Determine the (x, y) coordinate at the center of the cell enclosing the given text.  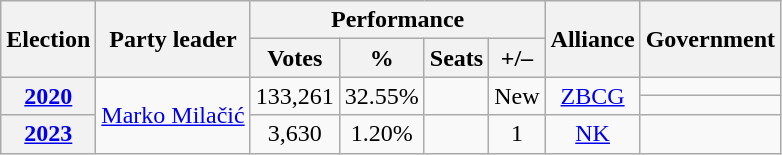
New (517, 96)
1 (517, 134)
NK (592, 134)
Marko Milačić (173, 115)
Seats (456, 58)
133,261 (294, 96)
Party leader (173, 39)
Votes (294, 58)
1.20% (382, 134)
2020 (48, 96)
Government (710, 39)
ZBCG (592, 96)
Performance (398, 20)
3,630 (294, 134)
% (382, 58)
2023 (48, 134)
Election (48, 39)
Alliance (592, 39)
+/– (517, 58)
32.55% (382, 96)
